From the cell containing the given text, extract its center point as (X, Y) coordinate. 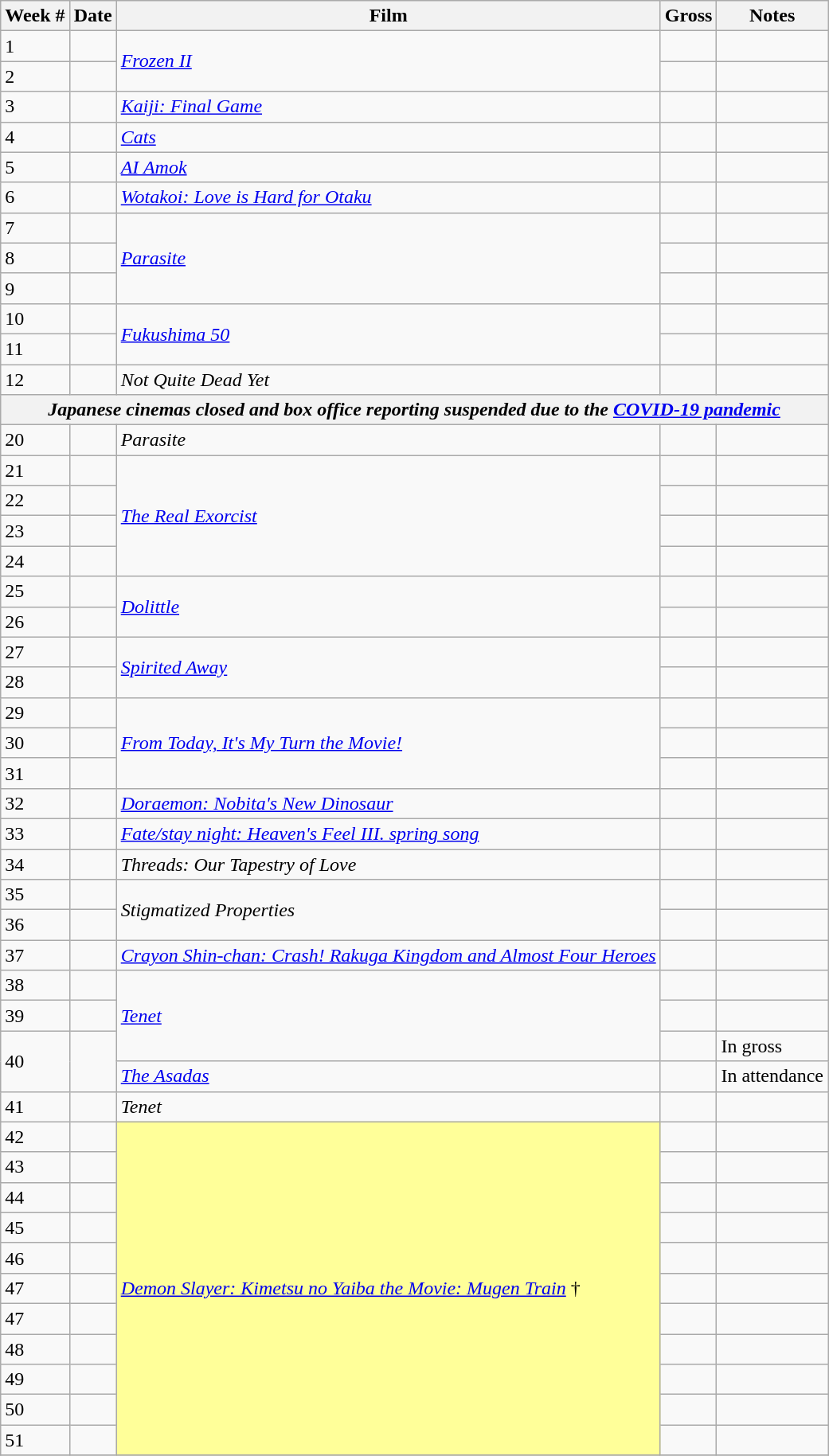
22 (35, 501)
The Asadas (389, 1076)
51 (35, 1440)
49 (35, 1380)
8 (35, 258)
40 (35, 1061)
Threads: Our Tapestry of Love (389, 864)
Wotakoi: Love is Hard for Otaku (389, 197)
20 (35, 440)
10 (35, 318)
Doraemon: Nobita's New Dinosaur (389, 803)
24 (35, 561)
34 (35, 864)
33 (35, 833)
11 (35, 349)
Gross (688, 16)
Frozen II (389, 61)
36 (35, 925)
5 (35, 167)
41 (35, 1107)
27 (35, 652)
From Today, It's My Turn the Movie! (389, 743)
Crayon Shin-chan: Crash! Rakuga Kingdom and Almost Four Heroes (389, 955)
12 (35, 380)
37 (35, 955)
48 (35, 1349)
38 (35, 986)
21 (35, 470)
Fukushima 50 (389, 334)
Fate/stay night: Heaven's Feel III. spring song (389, 833)
31 (35, 773)
1 (35, 46)
39 (35, 1016)
AI Amok (389, 167)
30 (35, 743)
Japanese cinemas closed and box office reporting suspended due to the COVID-19 pandemic (414, 410)
Film (389, 16)
50 (35, 1410)
46 (35, 1258)
9 (35, 288)
Week # (35, 16)
4 (35, 137)
42 (35, 1137)
Dolittle (389, 607)
43 (35, 1167)
25 (35, 591)
6 (35, 197)
35 (35, 895)
Spirited Away (389, 667)
44 (35, 1197)
The Real Exorcist (389, 516)
26 (35, 622)
29 (35, 712)
Not Quite Dead Yet (389, 380)
3 (35, 107)
Date (92, 16)
28 (35, 682)
Stigmatized Properties (389, 910)
2 (35, 76)
In attendance (772, 1076)
23 (35, 531)
Cats (389, 137)
Demon Slayer: Kimetsu no Yaiba the Movie: Mugen Train † (389, 1288)
7 (35, 228)
45 (35, 1228)
Kaiji: Final Game (389, 107)
32 (35, 803)
Notes (772, 16)
In gross (772, 1046)
